Identify which cell holds the provided text, then report its [X, Y] central coordinate. 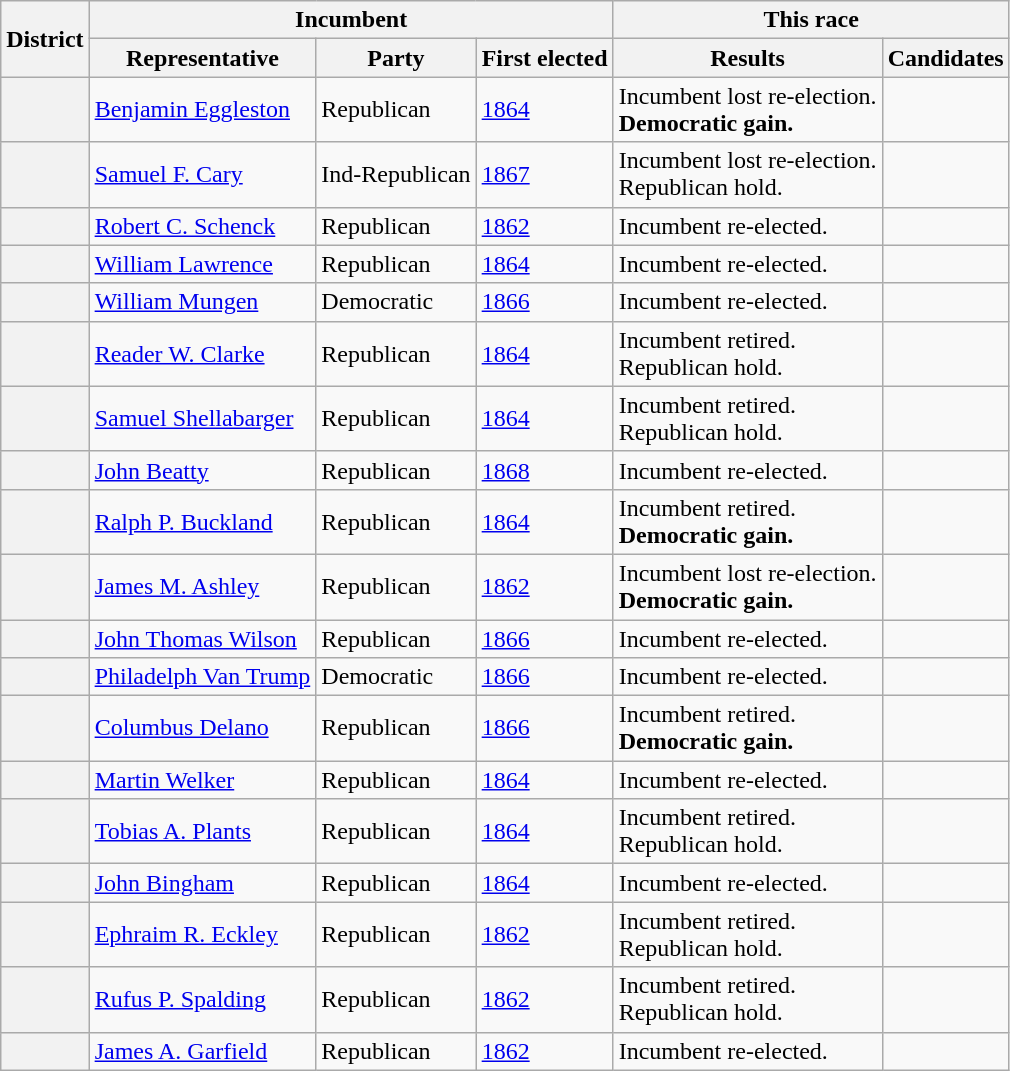
Martin Welker [202, 780]
John Bingham [202, 883]
Benjamin Eggleston [202, 110]
John Beatty [202, 470]
Representative [202, 58]
Samuel Shellabarger [202, 418]
Candidates [946, 58]
Incumbent [351, 20]
Ralph P. Buckland [202, 522]
Samuel F. Cary [202, 174]
Ephraim R. Eckley [202, 934]
Reader W. Clarke [202, 354]
Party [396, 58]
1867 [544, 174]
William Mungen [202, 302]
First elected [544, 58]
Tobias A. Plants [202, 832]
Results [748, 58]
James M. Ashley [202, 586]
John Thomas Wilson [202, 639]
1868 [544, 470]
Robert C. Schenck [202, 226]
Philadelph Van Trump [202, 677]
This race [811, 20]
Rufus P. Spalding [202, 1000]
William Lawrence [202, 264]
Columbus Delano [202, 728]
Ind-Republican [396, 174]
Incumbent lost re-election.Republican hold. [748, 174]
James A. Garfield [202, 1051]
District [45, 39]
